Return (X, Y) of the center of cell containing provided text 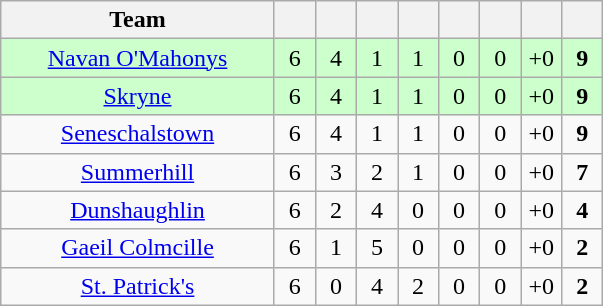
Summerhill (138, 172)
5 (376, 248)
Seneschalstown (138, 134)
Team (138, 20)
Gaeil Colmcille (138, 248)
St. Patrick's (138, 286)
3 (336, 172)
Dunshaughlin (138, 210)
7 (582, 172)
Skryne (138, 96)
Navan O'Mahonys (138, 58)
